Capture the cell that displays the provided text and extract its [X, Y] central coordinate. 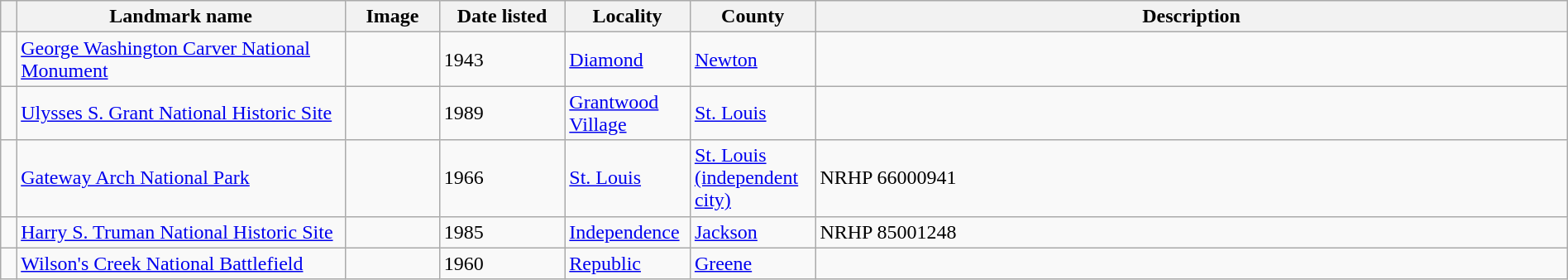
Ulysses S. Grant National Historic Site [181, 113]
1966 [502, 178]
Republic [628, 263]
County [753, 17]
Description [1191, 17]
George Washington Carver National Monument [181, 60]
1985 [502, 232]
Harry S. Truman National Historic Site [181, 232]
NRHP 85001248 [1191, 232]
Image [393, 17]
Independence [628, 232]
Jackson [753, 232]
1989 [502, 113]
St. Louis (independent city) [753, 178]
Date listed [502, 17]
Wilson's Creek National Battlefield [181, 263]
Landmark name [181, 17]
Gateway Arch National Park [181, 178]
1943 [502, 60]
Grantwood Village [628, 113]
NRHP 66000941 [1191, 178]
Diamond [628, 60]
Newton [753, 60]
Locality [628, 17]
1960 [502, 263]
Greene [753, 263]
